Provide the (X, Y) coordinate of the cell's center where the given text is located.  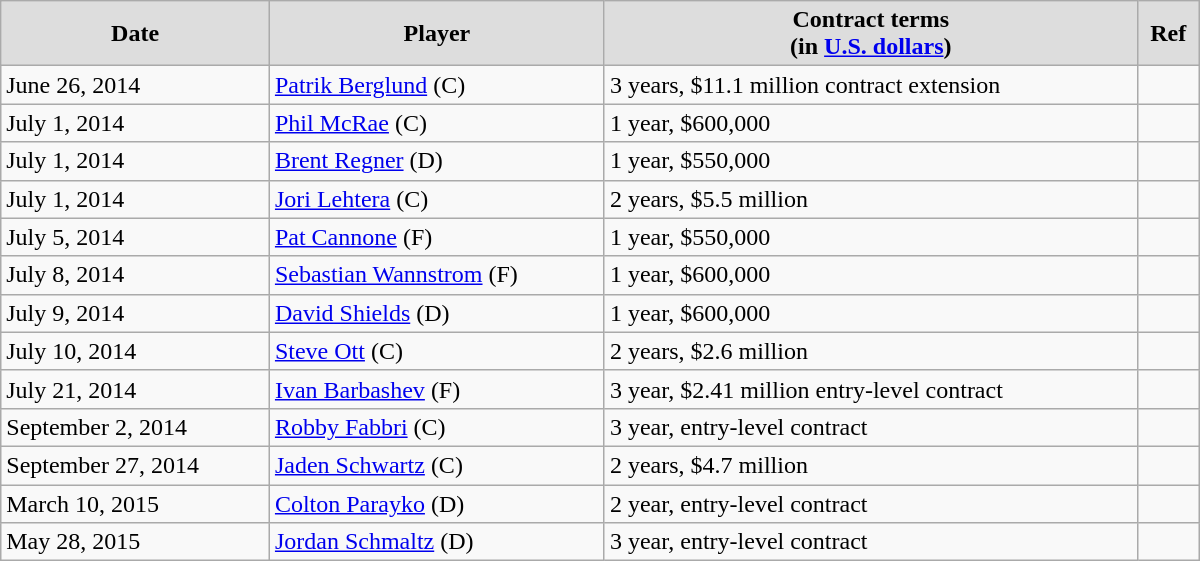
Colton Parayko (D) (436, 503)
3 year, $2.41 million entry-level contract (870, 389)
March 10, 2015 (136, 503)
July 9, 2014 (136, 313)
July 21, 2014 (136, 389)
Ivan Barbashev (F) (436, 389)
May 28, 2015 (136, 542)
Sebastian Wannstrom (F) (436, 275)
July 8, 2014 (136, 275)
Date (136, 34)
2 year, entry-level contract (870, 503)
David Shields (D) (436, 313)
September 27, 2014 (136, 465)
2 years, $4.7 million (870, 465)
Jordan Schmaltz (D) (436, 542)
3 years, $11.1 million contract extension (870, 85)
2 years, $5.5 million (870, 199)
Ref (1168, 34)
Player (436, 34)
Jori Lehtera (C) (436, 199)
2 years, $2.6 million (870, 351)
Brent Regner (D) (436, 161)
July 10, 2014 (136, 351)
Steve Ott (C) (436, 351)
Phil McRae (C) (436, 123)
Patrik Berglund (C) (436, 85)
June 26, 2014 (136, 85)
Robby Fabbri (C) (436, 427)
Pat Cannone (F) (436, 237)
September 2, 2014 (136, 427)
July 5, 2014 (136, 237)
Jaden Schwartz (C) (436, 465)
Contract terms(in U.S. dollars) (870, 34)
